Provide the [x, y] coordinate of the cell's center where the given text is located.  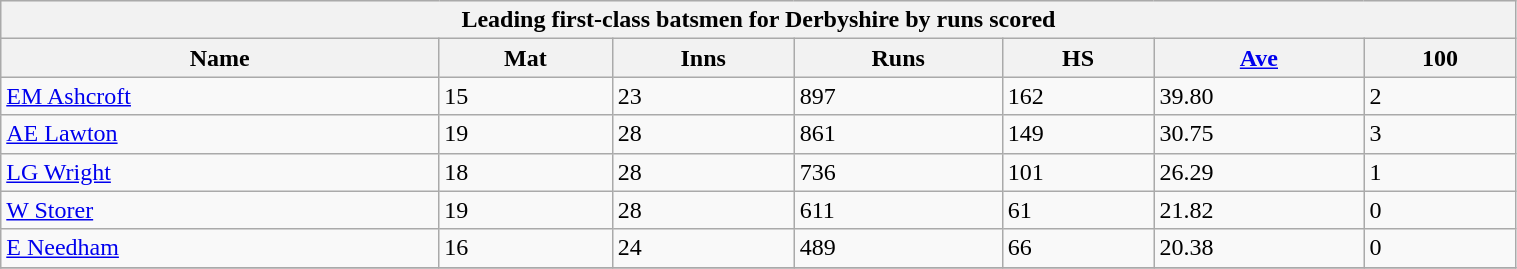
Mat [526, 58]
24 [703, 248]
26.29 [1259, 172]
EM Ashcroft [220, 96]
1 [1440, 172]
61 [1078, 210]
162 [1078, 96]
2 [1440, 96]
Ave [1259, 58]
100 [1440, 58]
861 [898, 134]
611 [898, 210]
3 [1440, 134]
15 [526, 96]
39.80 [1259, 96]
149 [1078, 134]
Runs [898, 58]
489 [898, 248]
Inns [703, 58]
897 [898, 96]
E Needham [220, 248]
HS [1078, 58]
21.82 [1259, 210]
101 [1078, 172]
LG Wright [220, 172]
18 [526, 172]
736 [898, 172]
W Storer [220, 210]
AE Lawton [220, 134]
66 [1078, 248]
30.75 [1259, 134]
23 [703, 96]
Name [220, 58]
20.38 [1259, 248]
16 [526, 248]
Leading first-class batsmen for Derbyshire by runs scored [758, 20]
